Extract the [X, Y] coordinate from the center of the cell holding the provided text.  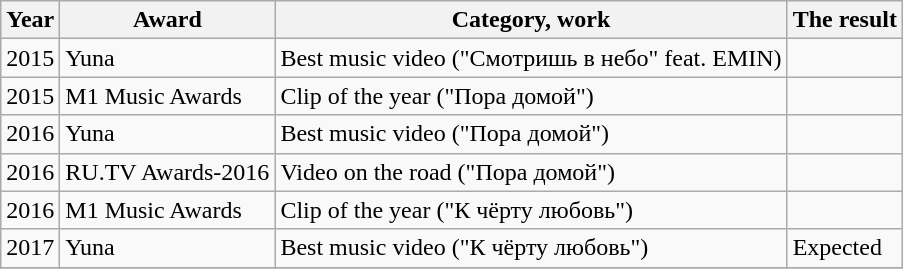
Clip of the year ("К чёрту любовь") [531, 210]
Award [168, 20]
Category, work [531, 20]
Video on the road ("Пора домой") [531, 172]
Clip of the year ("Пора домой") [531, 96]
Best music video ("К чёрту любовь") [531, 248]
2017 [30, 248]
Expected [844, 248]
Best music video ("Пора домой") [531, 134]
The result [844, 20]
Best music video ("Смотришь в небо" feat. EMIN) [531, 58]
RU.TV Awards-2016 [168, 172]
Year [30, 20]
